Return [x, y] of the center of cell containing provided text 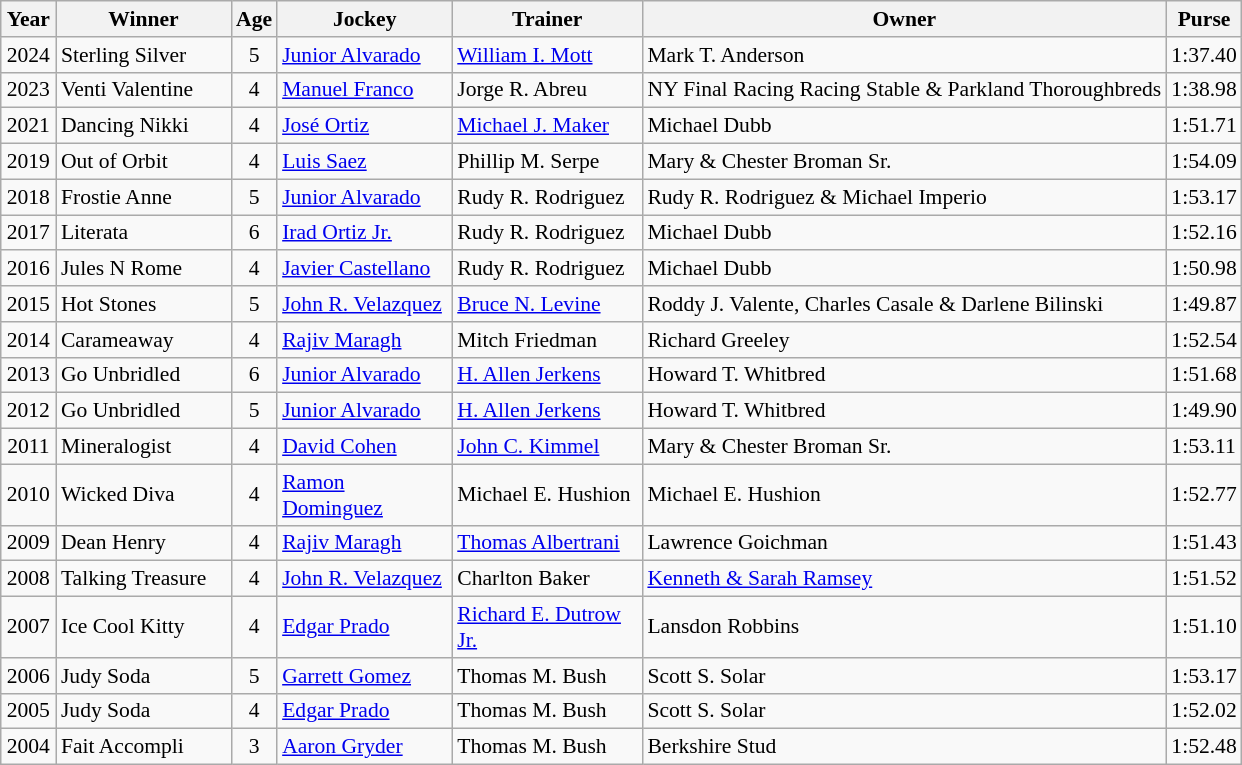
1:38.98 [1204, 90]
Jockey [364, 19]
1:51.52 [1204, 579]
Roddy J. Valente, Charles Casale & Darlene Bilinski [904, 304]
2017 [28, 233]
Charlton Baker [547, 579]
Mark T. Anderson [904, 55]
Garrett Gomez [364, 676]
Mitch Friedman [547, 340]
1:54.09 [1204, 162]
2013 [28, 375]
2023 [28, 90]
Luis Saez [364, 162]
2024 [28, 55]
Literata [144, 233]
1:51.68 [1204, 375]
Frostie Anne [144, 197]
Owner [904, 19]
1:51.10 [1204, 628]
2016 [28, 269]
Jules N Rome [144, 269]
2008 [28, 579]
1:52.77 [1204, 494]
1:49.90 [1204, 411]
2018 [28, 197]
Carameaway [144, 340]
Dancing Nikki [144, 126]
Venti Valentine [144, 90]
Ice Cool Kitty [144, 628]
Out of Orbit [144, 162]
Irad Ortiz Jr. [364, 233]
Javier Castellano [364, 269]
2006 [28, 676]
2021 [28, 126]
2009 [28, 543]
José Ortiz [364, 126]
Trainer [547, 19]
Phillip M. Serpe [547, 162]
NY Final Racing Racing Stable & Parkland Thoroughbreds [904, 90]
Ramon Dominguez [364, 494]
1:52.16 [1204, 233]
Dean Henry [144, 543]
1:51.43 [1204, 543]
Lawrence Goichman [904, 543]
1:53.11 [1204, 447]
1:52.02 [1204, 711]
Bruce N. Levine [547, 304]
2019 [28, 162]
William I. Mott [547, 55]
Berkshire Stud [904, 747]
1:51.71 [1204, 126]
2004 [28, 747]
Kenneth & Sarah Ramsey [904, 579]
2015 [28, 304]
Rudy R. Rodriguez & Michael Imperio [904, 197]
3 [254, 747]
Richard E. Dutrow Jr. [547, 628]
Winner [144, 19]
Wicked Diva [144, 494]
2007 [28, 628]
1:52.48 [1204, 747]
2012 [28, 411]
2011 [28, 447]
Age [254, 19]
1:52.54 [1204, 340]
Lansdon Robbins [904, 628]
2005 [28, 711]
1:37.40 [1204, 55]
Manuel Franco [364, 90]
Jorge R. Abreu [547, 90]
Richard Greeley [904, 340]
Hot Stones [144, 304]
David Cohen [364, 447]
Thomas Albertrani [547, 543]
John C. Kimmel [547, 447]
Year [28, 19]
Purse [1204, 19]
2010 [28, 494]
1:50.98 [1204, 269]
Michael J. Maker [547, 126]
Mineralogist [144, 447]
1:49.87 [1204, 304]
Aaron Gryder [364, 747]
2014 [28, 340]
Fait Accompli [144, 747]
Talking Treasure [144, 579]
Sterling Silver [144, 55]
